For the text-containing cell, return its midpoint in [x, y] coordinate format. 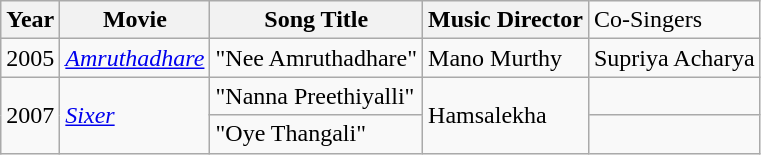
"Nanna Preethiyalli" [316, 96]
2005 [30, 58]
Amruthadhare [135, 58]
Song Title [316, 20]
Hamsalekha [506, 115]
Year [30, 20]
Mano Murthy [506, 58]
Sixer [135, 115]
Music Director [506, 20]
Supriya Acharya [674, 58]
Co-Singers [674, 20]
"Oye Thangali" [316, 134]
2007 [30, 115]
Movie [135, 20]
"Nee Amruthadhare" [316, 58]
